From the cell containing the given text, extract its center point as [x, y] coordinate. 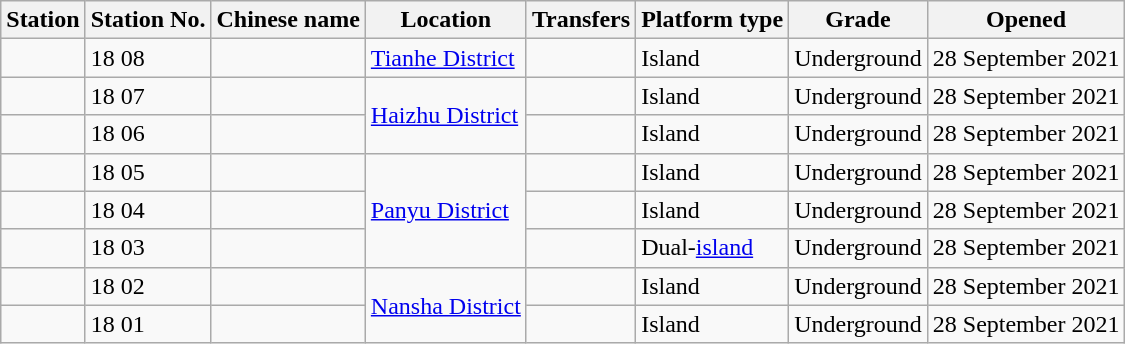
Station [43, 20]
Platform type [712, 20]
18 08 [148, 58]
Location [446, 20]
Opened [1026, 20]
18 01 [148, 324]
18 05 [148, 172]
Haizhu District [446, 115]
Nansha District [446, 305]
18 03 [148, 248]
Chinese name [288, 20]
Panyu District [446, 210]
18 07 [148, 96]
18 06 [148, 134]
18 02 [148, 286]
Station No. [148, 20]
Tianhe District [446, 58]
Dual-island [712, 248]
Grade [858, 20]
18 04 [148, 210]
Transfers [580, 20]
